Scan for the cell matching the given text and deliver its (X, Y) coordinate at center. 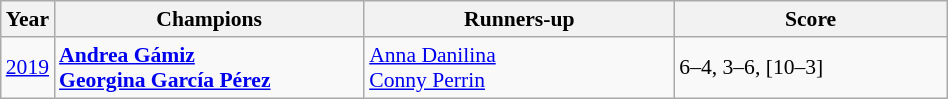
Andrea Gámiz Georgina García Pérez (209, 68)
Champions (209, 19)
2019 (28, 68)
Year (28, 19)
6–4, 3–6, [10–3] (810, 68)
Score (810, 19)
Runners-up (519, 19)
Anna Danilina Conny Perrin (519, 68)
